Find where the given text appears and provide that cell's center as (X, Y) coordinate. 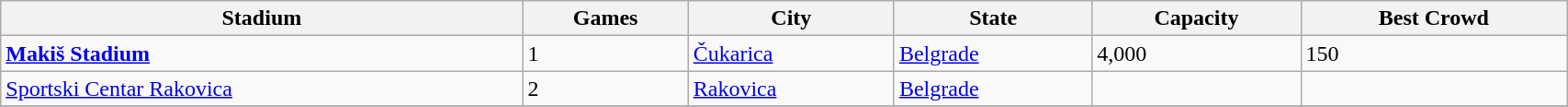
1 (605, 53)
150 (1434, 53)
State (992, 18)
City (791, 18)
Makiš Stadium (262, 53)
Rakovica (791, 89)
Capacity (1196, 18)
Stadium (262, 18)
4,000 (1196, 53)
2 (605, 89)
Games (605, 18)
Best Crowd (1434, 18)
Sportski Centar Rakovica (262, 89)
Čukarica (791, 53)
